Extract the [X, Y] coordinate from the center of the cell holding the provided text.  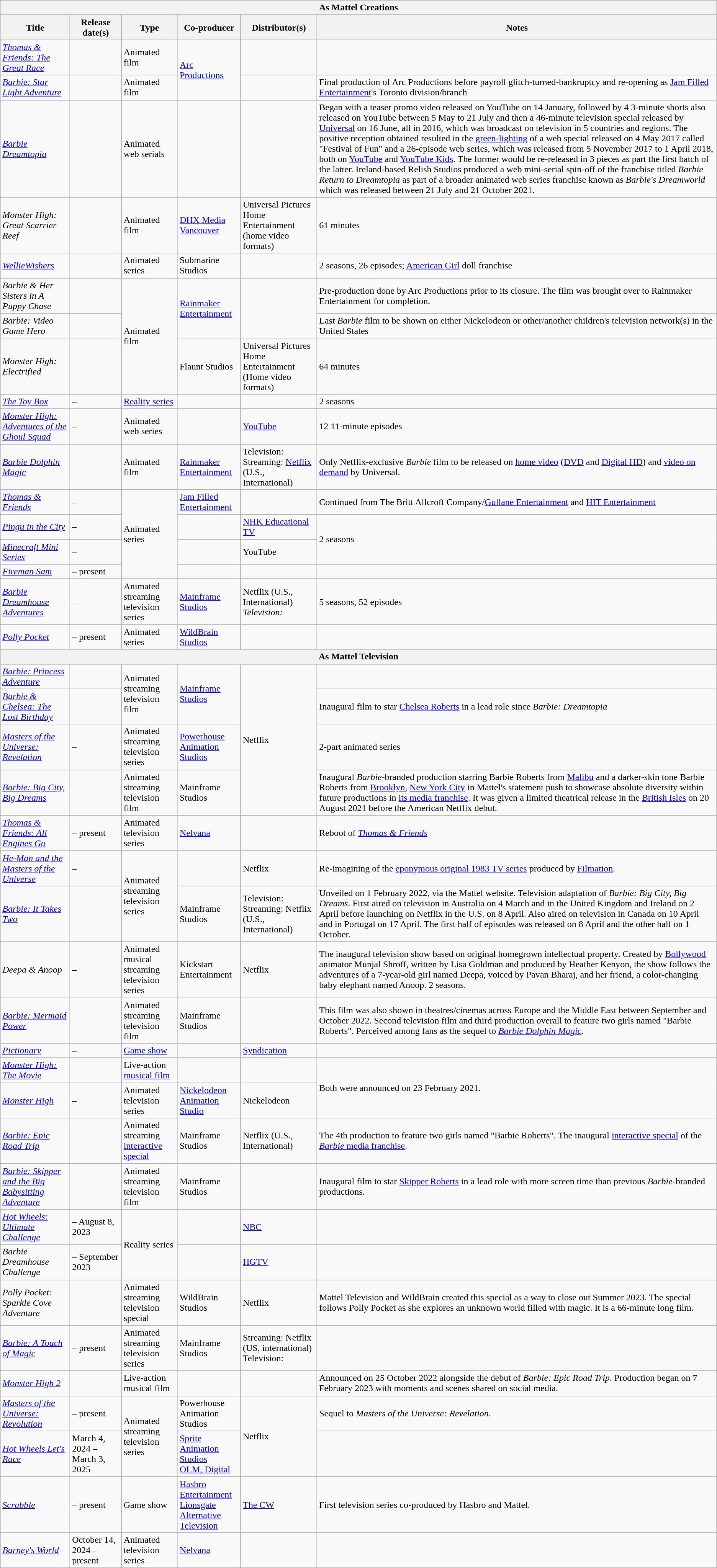
Co-producer [209, 28]
Monster High 2 [35, 1383]
Barney's World [35, 1550]
Universal Pictures Home Entertainment (home video formats) [279, 225]
Minecraft Mini Series [35, 552]
Monster High: The Movie [35, 1071]
As Mattel Television [358, 657]
Re-imagining of the eponymous original 1983 TV series produced by Filmation. [517, 868]
Submarine Studios [209, 266]
Barbie: Epic Road Trip [35, 1141]
Inaugural film to star Chelsea Roberts in a lead role since Barbie: Dreamtopia [517, 706]
Continued from The Britt Allcroft Company/Gullane Entertainment and HIT Entertainment [517, 502]
Polly Pocket: Sparkle Cove Adventure [35, 1303]
12 11-minute episodes [517, 426]
Last Barbie film to be shown on either Nickelodeon or other/another children's television network(s) in the United States [517, 325]
Inaugural film to star Skipper Roberts in a lead role with more screen time than previous Barbie-branded productions. [517, 1186]
Monster High: Great Scarrier Reef [35, 225]
Monster High: Adventures of the Ghoul Squad [35, 426]
Type [149, 28]
HGTV [279, 1262]
Thomas & Friends: The Great Race [35, 57]
Barbie: Star Light Adventure [35, 87]
Barbie & Chelsea: The Lost Birthday [35, 706]
Masters of the Universe: Revelation [35, 747]
Barbie: Skipper and the Big Babysitting Adventure [35, 1186]
Universal Pictures Home Entertainment (Home video formats) [279, 366]
2 seasons, 26 episodes; American Girl doll franchise [517, 266]
Jam Filled Entertainment [209, 502]
Barbie: A Touch of Magic [35, 1348]
Animated streaming television special [149, 1303]
Barbie: Princess Adventure [35, 676]
Monster High: Electrified [35, 366]
Fireman Sam [35, 572]
Hot Wheels: Ultimate Challenge [35, 1227]
Sequel to Masters of the Universe: Revelation. [517, 1413]
First television series co-produced by Hasbro and Mattel. [517, 1504]
Nickelodeon Animation Studio [209, 1100]
Barbie: Video Game Hero [35, 325]
– September 2023 [96, 1262]
5 seasons, 52 episodes [517, 602]
Animated web series [149, 426]
Animated musical streaming television series [149, 970]
Barbie: Big City, Big Dreams [35, 793]
Only Netflix-exclusive Barbie film to be released on home video (DVD and Digital HD) and video on demand by Universal. [517, 467]
Thomas & Friends [35, 502]
Reboot of Thomas & Friends [517, 833]
Both were announced on 23 February 2021. [517, 1088]
2-part animated series [517, 747]
Monster High [35, 1100]
Pictionary [35, 1051]
Animated web serials [149, 149]
The CW [279, 1504]
WellieWishers [35, 266]
March 4, 2024 – March 3, 2025 [96, 1454]
61 minutes [517, 225]
Notes [517, 28]
Barbie Dreamhouse Challenge [35, 1262]
Pingu in the City [35, 527]
DHX Media Vancouver [209, 225]
64 minutes [517, 366]
Nickelodeon [279, 1100]
Hot Wheels Let's Race [35, 1454]
Kickstart Entertainment [209, 970]
Barbie Dreamtopia [35, 149]
Netflix (U.S., International)Television: [279, 602]
Barbie: Mermaid Power [35, 1021]
NBC [279, 1227]
Barbie & Her Sisters in A Puppy Chase [35, 296]
October 14, 2024 – present [96, 1550]
NHK Educational TV [279, 527]
Scrabble [35, 1504]
Final production of Arc Productions before payroll glitch-turned-bankruptcy and re-opening as Jam Filled Entertainment's Toronto division/branch [517, 87]
Polly Pocket [35, 637]
Pre-production done by Arc Productions prior to its closure. The film was brought over to Rainmaker Entertainment for completion. [517, 296]
Streaming: Netflix (US, international)Television: [279, 1348]
Syndication [279, 1051]
– August 8, 2023 [96, 1227]
Netflix (U.S., International) [279, 1141]
Barbie Dreamhouse Adventures [35, 602]
Thomas & Friends: All Engines Go [35, 833]
The 4th production to feature two girls named "Barbie Roberts". The inaugural interactive special of the Barbie media franchise. [517, 1141]
Sprite Animation StudiosOLM, Digital [209, 1454]
Barbie Dolphin Magic [35, 467]
Arc Productions [209, 70]
Barbie: It Takes Two [35, 914]
He-Man and the Masters of the Universe [35, 868]
Hasbro EntertainmentLionsgate Alternative Television [209, 1504]
Masters of the Universe: Revolution [35, 1413]
Animated streaming interactive special [149, 1141]
As Mattel Creations [358, 8]
Distributor(s) [279, 28]
Flaunt Studios [209, 366]
Title [35, 28]
Deepa & Anoop [35, 970]
The Toy Box [35, 401]
Release date(s) [96, 28]
